Return (X, Y) of the center of cell containing provided text 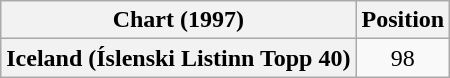
Chart (1997) (178, 20)
98 (403, 58)
Position (403, 20)
Iceland (Íslenski Listinn Topp 40) (178, 58)
